Identify which cell holds the provided text, then report its (x, y) central coordinate. 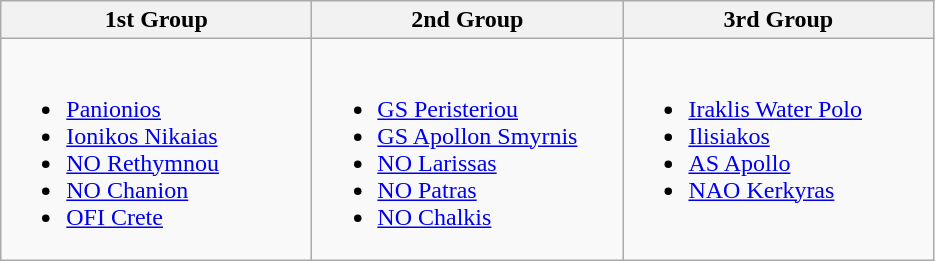
2nd Group (468, 20)
GS PeristeriouGS Apollon SmyrnisNO LarissasNO PatrasNO Chalkis (468, 150)
PanioniosIonikos NikaiasNO RethymnouNO ChanionOFI Crete (156, 150)
3rd Group (778, 20)
Iraklis Water PoloIlisiakosAS ApolloNAO Kerkyras (778, 150)
1st Group (156, 20)
